Scan for the cell matching the given text and deliver its (X, Y) coordinate at center. 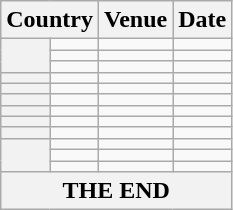
Venue (135, 20)
Date (202, 20)
THE END (116, 191)
Country (50, 20)
